Provide the (x, y) coordinate of the cell's center where the given text is located.  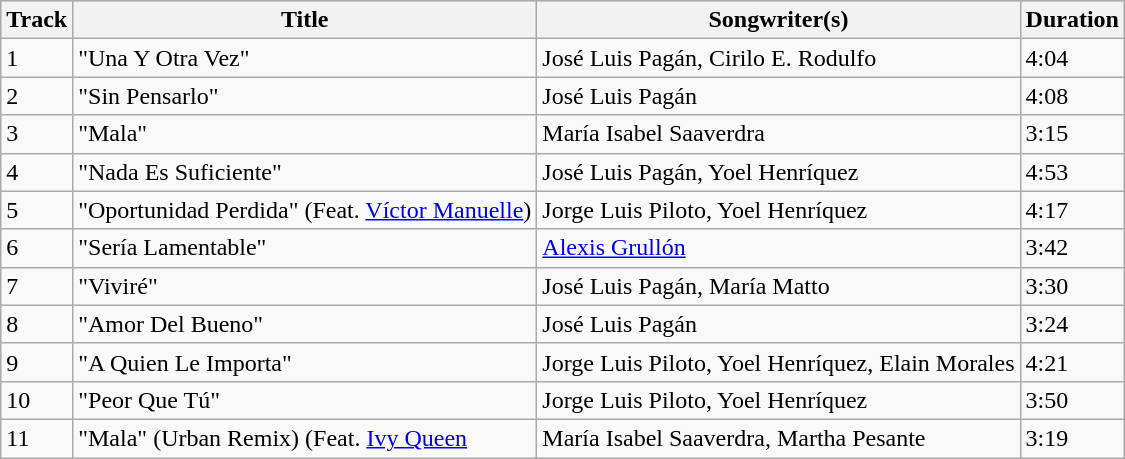
Title (305, 20)
María Isabel Saaverdra, Martha Pesante (778, 438)
9 (37, 362)
4 (37, 172)
"Una Y Otra Vez" (305, 58)
"Peor Que Tú" (305, 400)
"Sin Pensarlo" (305, 96)
3:19 (1072, 438)
José Luis Pagán, Cirilo E. Rodulfo (778, 58)
Duration (1072, 20)
3:15 (1072, 134)
6 (37, 248)
"A Quien Le Importa" (305, 362)
4:53 (1072, 172)
5 (37, 210)
3:24 (1072, 324)
4:08 (1072, 96)
3:50 (1072, 400)
María Isabel Saaverdra (778, 134)
Alexis Grullón (778, 248)
3 (37, 134)
7 (37, 286)
Songwriter(s) (778, 20)
4:04 (1072, 58)
"Mala" (305, 134)
"Oportunidad Perdida" (Feat. Víctor Manuelle) (305, 210)
10 (37, 400)
4:17 (1072, 210)
"Nada Es Suficiente" (305, 172)
José Luis Pagán, María Matto (778, 286)
"Sería Lamentable" (305, 248)
11 (37, 438)
José Luis Pagán, Yoel Henríquez (778, 172)
8 (37, 324)
"Mala" (Urban Remix) (Feat. Ivy Queen (305, 438)
2 (37, 96)
3:42 (1072, 248)
Track (37, 20)
1 (37, 58)
"Viviré" (305, 286)
"Amor Del Bueno" (305, 324)
Jorge Luis Piloto, Yoel Henríquez, Elain Morales (778, 362)
3:30 (1072, 286)
4:21 (1072, 362)
